Determine the [x, y] coordinate at the center of the cell enclosing the given text.  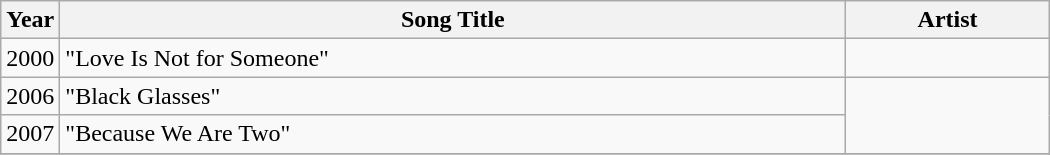
"Because We Are Two" [453, 134]
"Love Is Not for Someone" [453, 58]
"Black Glasses" [453, 96]
2000 [30, 58]
2007 [30, 134]
2006 [30, 96]
Song Title [453, 20]
Year [30, 20]
Artist [948, 20]
